Output the [X, Y] coordinate of the center of the cell containing the given text.  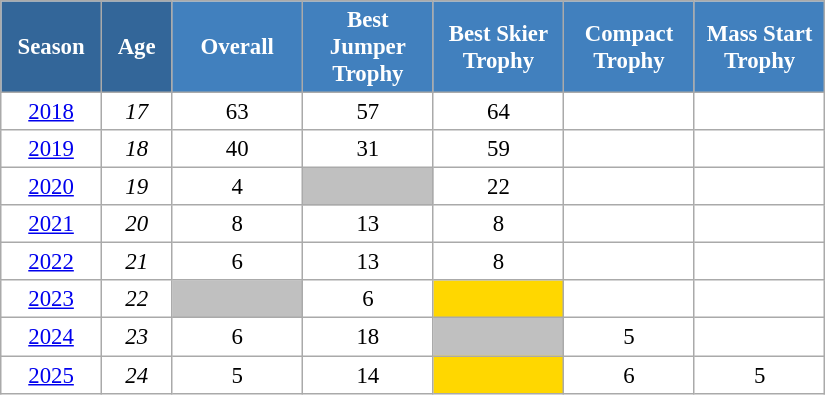
24 [136, 375]
31 [368, 149]
59 [498, 149]
Best SkierTrophy [498, 47]
19 [136, 187]
40 [238, 149]
14 [368, 375]
Overall [238, 47]
4 [238, 187]
2025 [52, 375]
2022 [52, 262]
Age [136, 47]
63 [238, 112]
2018 [52, 112]
2020 [52, 187]
2019 [52, 149]
Mass StartTrophy [760, 47]
2023 [52, 299]
17 [136, 112]
2021 [52, 224]
20 [136, 224]
2024 [52, 337]
Best JumperTrophy [368, 47]
21 [136, 262]
23 [136, 337]
Season [52, 47]
CompactTrophy [630, 47]
57 [368, 112]
64 [498, 112]
